For the text-containing cell, return its midpoint in [x, y] coordinate format. 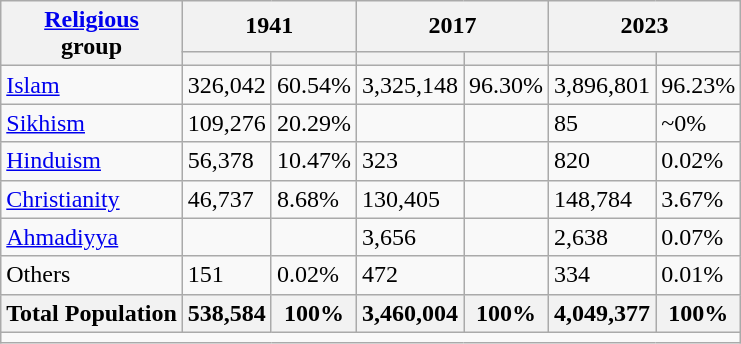
Total Population [92, 313]
1941 [269, 26]
323 [410, 161]
Sikhism [92, 123]
326,042 [226, 85]
3,460,004 [410, 313]
3,896,801 [602, 85]
~0% [698, 123]
0.01% [698, 275]
0.07% [698, 237]
96.23% [698, 85]
130,405 [410, 199]
2,638 [602, 237]
151 [226, 275]
538,584 [226, 313]
3,656 [410, 237]
60.54% [314, 85]
2017 [452, 26]
Religiousgroup [92, 34]
3,325,148 [410, 85]
96.30% [506, 85]
3.67% [698, 199]
472 [410, 275]
46,737 [226, 199]
148,784 [602, 199]
109,276 [226, 123]
20.29% [314, 123]
820 [602, 161]
334 [602, 275]
10.47% [314, 161]
2023 [645, 26]
Islam [92, 85]
Others [92, 275]
Ahmadiyya [92, 237]
85 [602, 123]
Christianity [92, 199]
8.68% [314, 199]
56,378 [226, 161]
4,049,377 [602, 313]
Hinduism [92, 161]
